Locate the cell with the specified text and output its [X, Y] center coordinate. 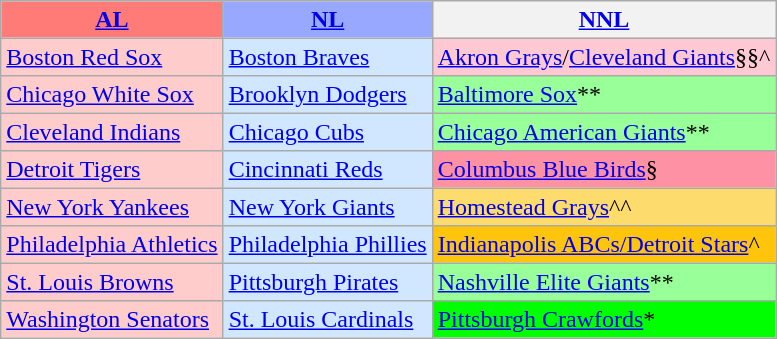
Baltimore Sox** [604, 94]
Nashville Elite Giants** [604, 282]
NL [328, 20]
Philadelphia Phillies [328, 244]
AL [112, 20]
New York Yankees [112, 206]
New York Giants [328, 206]
Brooklyn Dodgers [328, 94]
Cleveland Indians [112, 132]
St. Louis Cardinals [328, 318]
Indianapolis ABCs/Detroit Stars^ [604, 244]
Pittsburgh Pirates [328, 282]
Detroit Tigers [112, 170]
Columbus Blue Birds§ [604, 170]
Homestead Grays^^ [604, 206]
Akron Grays/Cleveland Giants§§^ [604, 56]
Philadelphia Athletics [112, 244]
Pittsburgh Crawfords* [604, 318]
Chicago Cubs [328, 132]
NNL [604, 20]
Washington Senators [112, 318]
Boston Red Sox [112, 56]
Boston Braves [328, 56]
Cincinnati Reds [328, 170]
Chicago American Giants** [604, 132]
St. Louis Browns [112, 282]
Chicago White Sox [112, 94]
